For the text-containing cell, return its midpoint in (X, Y) coordinate format. 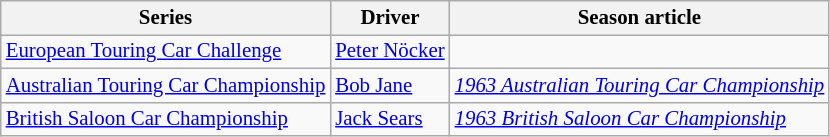
1963 British Saloon Car Championship (640, 119)
Series (166, 18)
Driver (390, 18)
Jack Sears (390, 119)
Australian Touring Car Championship (166, 85)
1963 Australian Touring Car Championship (640, 85)
European Touring Car Challenge (166, 51)
Bob Jane (390, 85)
Season article (640, 18)
Peter Nöcker (390, 51)
British Saloon Car Championship (166, 119)
